Output the [x, y] coordinate of the center of the cell containing the given text.  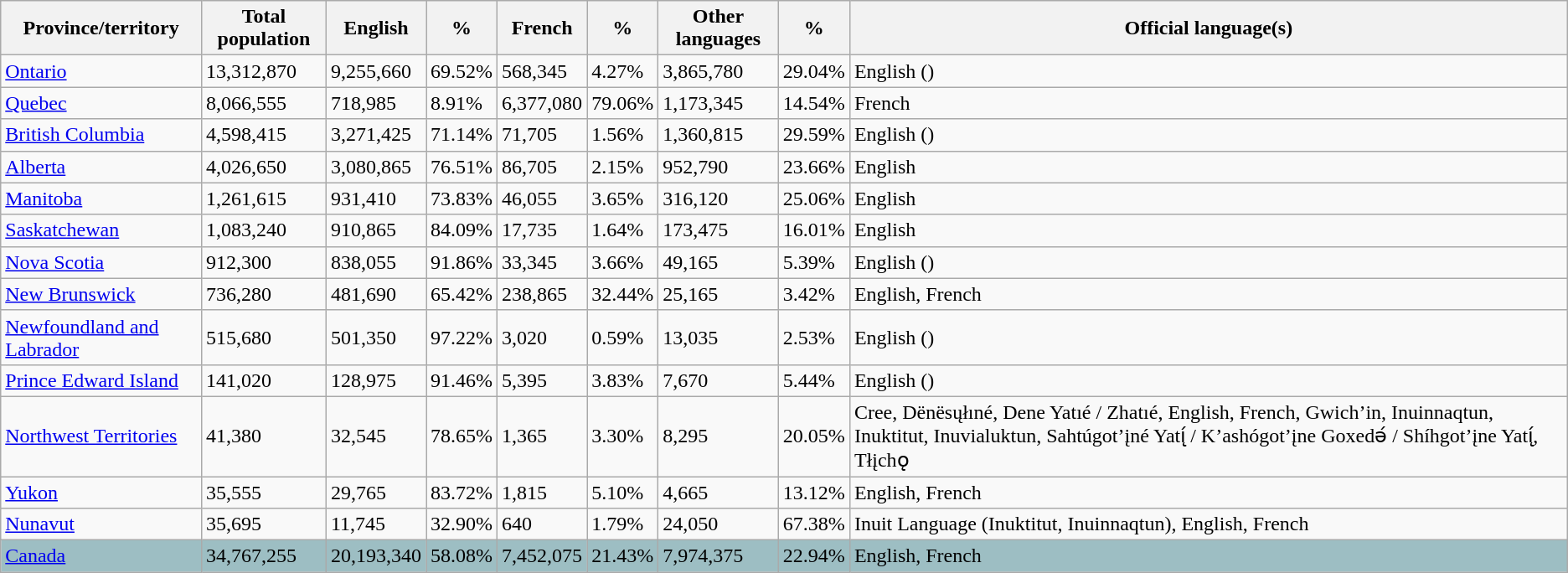
4,026,650 [263, 167]
New Brunswick [101, 294]
718,985 [375, 103]
25,165 [719, 294]
13,312,870 [263, 71]
Other languages [719, 28]
17,735 [543, 230]
11,745 [375, 524]
49,165 [719, 262]
2.15% [623, 167]
21.43% [623, 556]
3.65% [623, 199]
86,705 [543, 167]
41,380 [263, 436]
32.90% [462, 524]
46,055 [543, 199]
1.56% [623, 135]
838,055 [375, 262]
481,690 [375, 294]
2.53% [814, 337]
128,975 [375, 380]
Nunavut [101, 524]
Nova Scotia [101, 262]
97.22% [462, 337]
67.38% [814, 524]
4,598,415 [263, 135]
1,360,815 [719, 135]
9,255,660 [375, 71]
22.94% [814, 556]
20,193,340 [375, 556]
8.91% [462, 103]
35,555 [263, 492]
Prince Edward Island [101, 380]
Alberta [101, 167]
British Columbia [101, 135]
Yukon [101, 492]
141,020 [263, 380]
568,345 [543, 71]
29,765 [375, 492]
8,066,555 [263, 103]
1,083,240 [263, 230]
3,080,865 [375, 167]
91.46% [462, 380]
13,035 [719, 337]
78.65% [462, 436]
3,020 [543, 337]
Total population [263, 28]
7,670 [719, 380]
13.12% [814, 492]
640 [543, 524]
83.72% [462, 492]
5.44% [814, 380]
14.54% [814, 103]
1.64% [623, 230]
Newfoundland and Labrador [101, 337]
24,050 [719, 524]
173,475 [719, 230]
3,271,425 [375, 135]
3.30% [623, 436]
3.83% [623, 380]
Northwest Territories [101, 436]
16.01% [814, 230]
7,452,075 [543, 556]
73.83% [462, 199]
Ontario [101, 71]
Inuit Language (Inuktitut, Inuinnaqtun), English, French [1208, 524]
736,280 [263, 294]
29.04% [814, 71]
35,695 [263, 524]
238,865 [543, 294]
25.06% [814, 199]
3.66% [623, 262]
Saskatchewan [101, 230]
3.42% [814, 294]
4.27% [623, 71]
Manitoba [101, 199]
Canada [101, 556]
58.08% [462, 556]
34,767,255 [263, 556]
71,705 [543, 135]
33,345 [543, 262]
4,665 [719, 492]
84.09% [462, 230]
71.14% [462, 135]
8,295 [719, 436]
910,865 [375, 230]
0.59% [623, 337]
5,395 [543, 380]
20.05% [814, 436]
29.59% [814, 135]
32.44% [623, 294]
7,974,375 [719, 556]
515,680 [263, 337]
1,261,615 [263, 199]
952,790 [719, 167]
Quebec [101, 103]
5.10% [623, 492]
69.52% [462, 71]
1,173,345 [719, 103]
931,410 [375, 199]
32,545 [375, 436]
316,120 [719, 199]
3,865,780 [719, 71]
1.79% [623, 524]
6,377,080 [543, 103]
501,350 [375, 337]
91.86% [462, 262]
65.42% [462, 294]
1,365 [543, 436]
5.39% [814, 262]
912,300 [263, 262]
79.06% [623, 103]
Province/territory [101, 28]
23.66% [814, 167]
76.51% [462, 167]
Official language(s) [1208, 28]
1,815 [543, 492]
